Output the (x, y) coordinate of the center of the cell containing the given text.  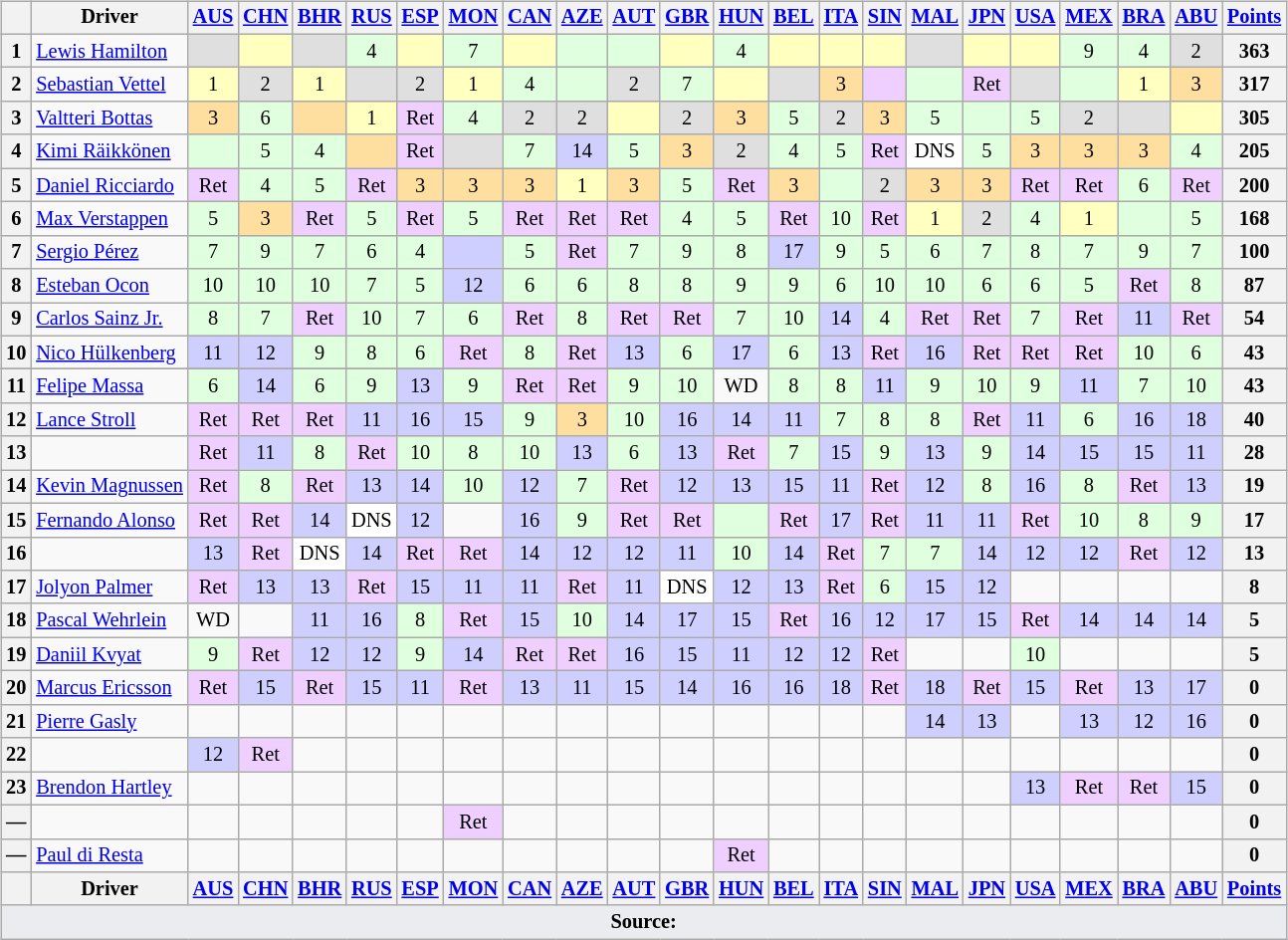
Source: (643, 922)
40 (1254, 420)
200 (1254, 185)
Fernando Alonso (109, 520)
Kevin Magnussen (109, 487)
305 (1254, 118)
Pascal Wehrlein (109, 620)
Paul di Resta (109, 855)
168 (1254, 219)
Daniil Kvyat (109, 654)
Esteban Ocon (109, 286)
21 (16, 721)
363 (1254, 51)
54 (1254, 320)
23 (16, 789)
28 (1254, 453)
Brendon Hartley (109, 789)
Valtteri Bottas (109, 118)
Kimi Räikkönen (109, 151)
Lance Stroll (109, 420)
Pierre Gasly (109, 721)
Max Verstappen (109, 219)
Sergio Pérez (109, 252)
87 (1254, 286)
Carlos Sainz Jr. (109, 320)
Nico Hülkenberg (109, 352)
205 (1254, 151)
20 (16, 688)
Felipe Massa (109, 386)
317 (1254, 85)
Daniel Ricciardo (109, 185)
Sebastian Vettel (109, 85)
Jolyon Palmer (109, 587)
100 (1254, 252)
Lewis Hamilton (109, 51)
22 (16, 755)
Marcus Ericsson (109, 688)
